Search for the cell housing the specified text and yield its [x, y] center coordinate. 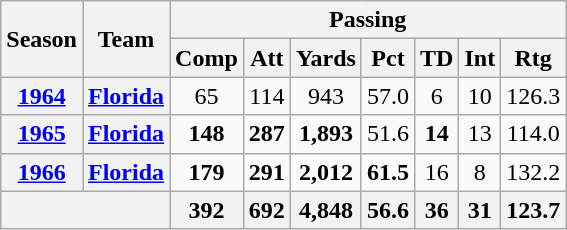
14 [437, 134]
1964 [42, 96]
1966 [42, 172]
123.7 [534, 210]
148 [207, 134]
57.0 [388, 96]
16 [437, 172]
Rtg [534, 58]
114 [266, 96]
TD [437, 58]
31 [480, 210]
Comp [207, 58]
51.6 [388, 134]
10 [480, 96]
692 [266, 210]
Pct [388, 58]
392 [207, 210]
Team [126, 39]
56.6 [388, 210]
8 [480, 172]
Att [266, 58]
Season [42, 39]
114.0 [534, 134]
179 [207, 172]
132.2 [534, 172]
65 [207, 96]
4,848 [326, 210]
126.3 [534, 96]
6 [437, 96]
1965 [42, 134]
943 [326, 96]
291 [266, 172]
Passing [368, 20]
36 [437, 210]
287 [266, 134]
13 [480, 134]
Int [480, 58]
2,012 [326, 172]
Yards [326, 58]
1,893 [326, 134]
61.5 [388, 172]
